For the text-containing cell, return its midpoint in [X, Y] coordinate format. 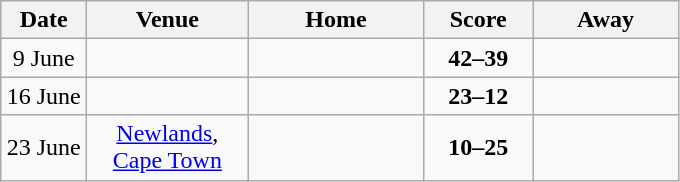
23–12 [478, 96]
23 June [44, 148]
Away [605, 20]
Date [44, 20]
Score [478, 20]
Venue [168, 20]
Home [336, 20]
Newlands, Cape Town [168, 148]
10–25 [478, 148]
16 June [44, 96]
42–39 [478, 58]
9 June [44, 58]
